For the text-containing cell, return its midpoint in (X, Y) coordinate format. 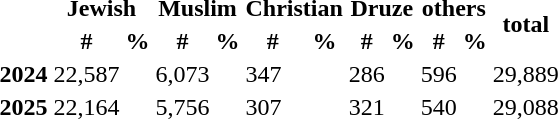
22,587 (86, 74)
347 (273, 74)
6,073 (182, 74)
596 (438, 74)
286 (366, 74)
